Determine the (x, y) coordinate at the center of the cell enclosing the given text.  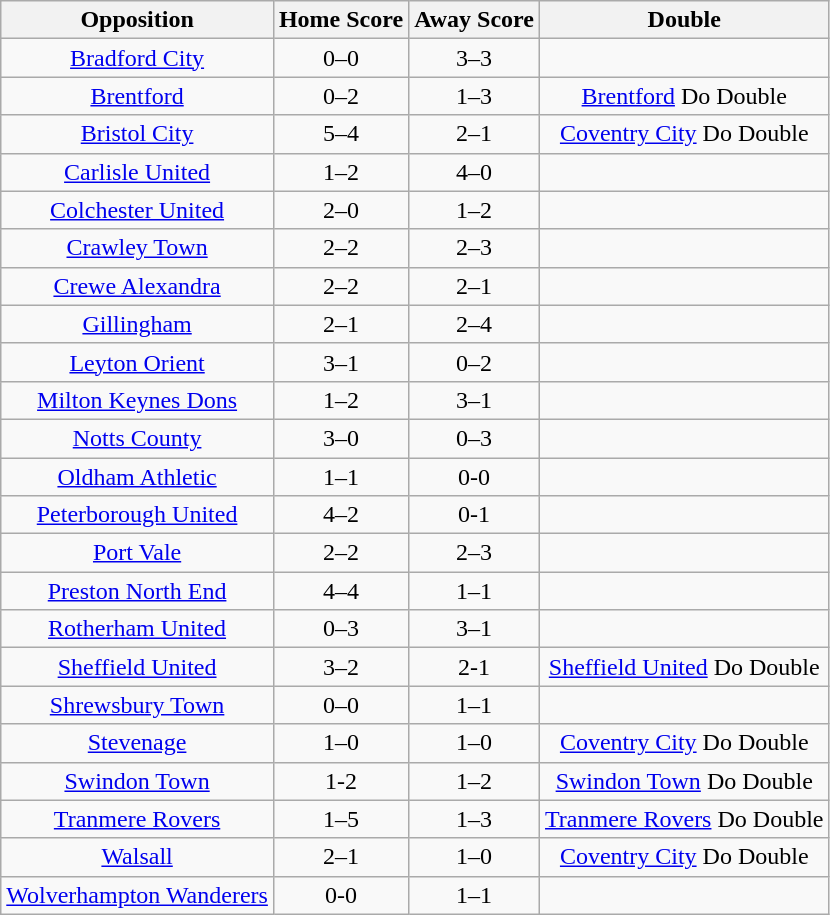
2-1 (474, 667)
Sheffield United Do Double (684, 667)
Double (684, 20)
Crawley Town (138, 248)
0-1 (474, 515)
Brentford (138, 96)
Peterborough United (138, 515)
Opposition (138, 20)
Crewe Alexandra (138, 286)
1–5 (340, 819)
Gillingham (138, 324)
Shrewsbury Town (138, 705)
2–4 (474, 324)
3–2 (340, 667)
Preston North End (138, 591)
Milton Keynes Dons (138, 400)
Carlisle United (138, 172)
Oldham Athletic (138, 477)
Brentford Do Double (684, 96)
Swindon Town (138, 781)
4–4 (340, 591)
Colchester United (138, 210)
4–2 (340, 515)
Home Score (340, 20)
4–0 (474, 172)
Swindon Town Do Double (684, 781)
Tranmere Rovers (138, 819)
5–4 (340, 134)
3–3 (474, 58)
Bristol City (138, 134)
Rotherham United (138, 629)
Stevenage (138, 743)
Tranmere Rovers Do Double (684, 819)
Port Vale (138, 553)
Away Score (474, 20)
Notts County (138, 438)
1-2 (340, 781)
Leyton Orient (138, 362)
3–0 (340, 438)
2–0 (340, 210)
Wolverhampton Wanderers (138, 895)
Walsall (138, 857)
Sheffield United (138, 667)
Bradford City (138, 58)
